From the cell containing the given text, extract its center point as [x, y] coordinate. 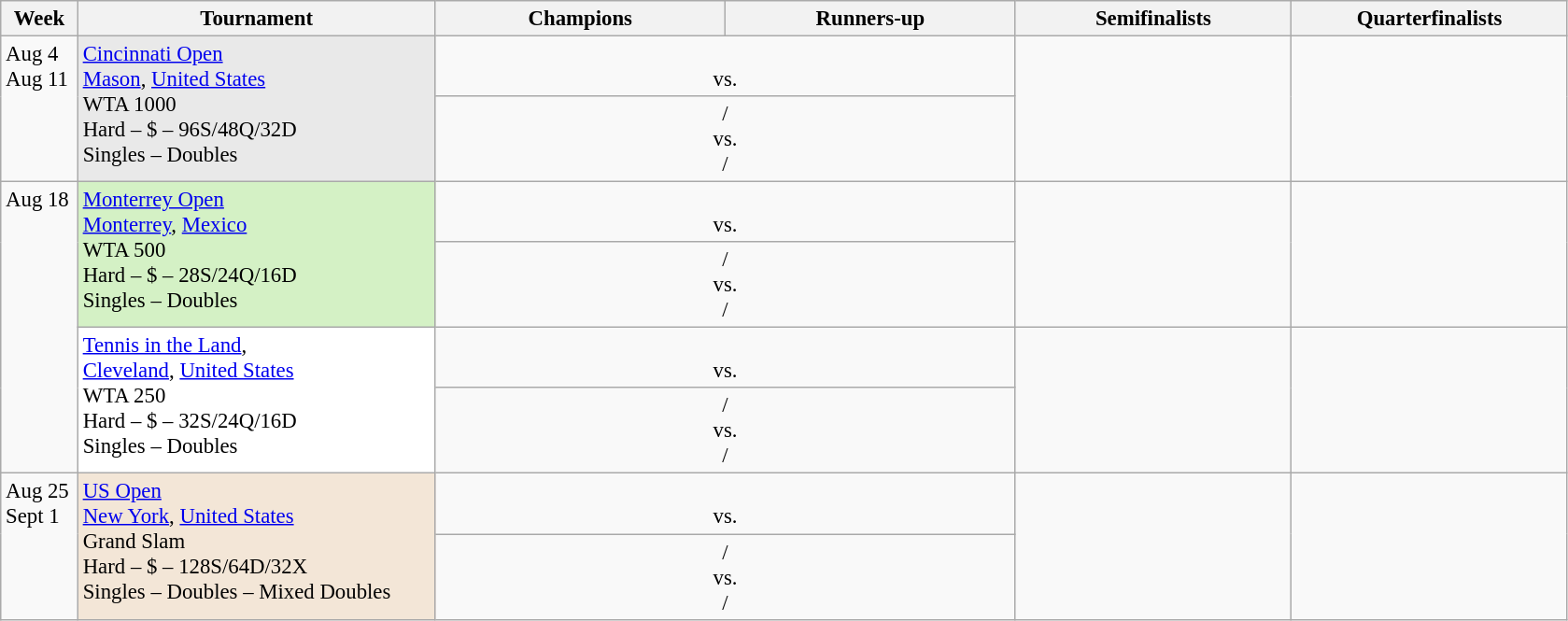
Monterrey OpenMonterrey, MexicoWTA 500Hard – $ – 28S/24Q/16DSingles – Doubles [256, 255]
Aug 4Aug 11 [39, 109]
US OpenNew York, United StatesGrand SlamHard – $ – 128S/64D/32XSingles – Doubles – Mixed Doubles [256, 546]
Cincinnati OpenMason, United StatesWTA 1000Hard – $ – 96S/48Q/32DSingles – Doubles [256, 109]
Champions [581, 19]
Aug 25Sept 1 [39, 546]
Tennis in the Land,Cleveland, United StatesWTA 250Hard – $ – 32S/24Q/16DSingles – Doubles [256, 401]
Semifinalists [1153, 19]
Week [39, 19]
Runners-up [870, 19]
Aug 18 [39, 328]
Quarterfinalists [1430, 19]
Tournament [256, 19]
